Pinpoint the cell where the given text exists, returning its (x, y) midpoint coordinate. 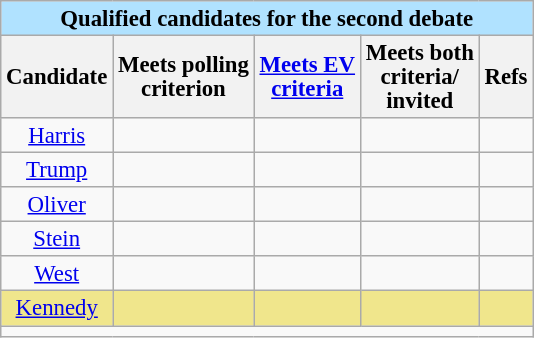
Meets polling criterion (184, 78)
West (57, 274)
Refs (506, 78)
Stein (57, 240)
Kennedy (57, 308)
Meets both criteria/invited (420, 78)
Qualified candidates for the second debate (267, 18)
Harris (57, 136)
Trump (57, 170)
Oliver (57, 204)
Candidate (57, 78)
Meets EV criteria (307, 78)
